Search for the cell housing the specified text and yield its [X, Y] center coordinate. 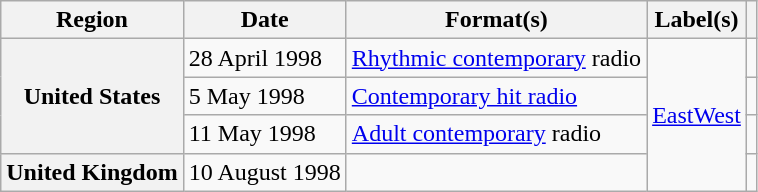
11 May 1998 [264, 134]
10 August 1998 [264, 172]
EastWest [697, 115]
5 May 1998 [264, 96]
United States [92, 96]
Rhythmic contemporary radio [496, 58]
Region [92, 20]
Label(s) [697, 20]
Contemporary hit radio [496, 96]
28 April 1998 [264, 58]
Date [264, 20]
United Kingdom [92, 172]
Adult contemporary radio [496, 134]
Format(s) [496, 20]
